Find where the given text appears and provide that cell's center as [X, Y] coordinate. 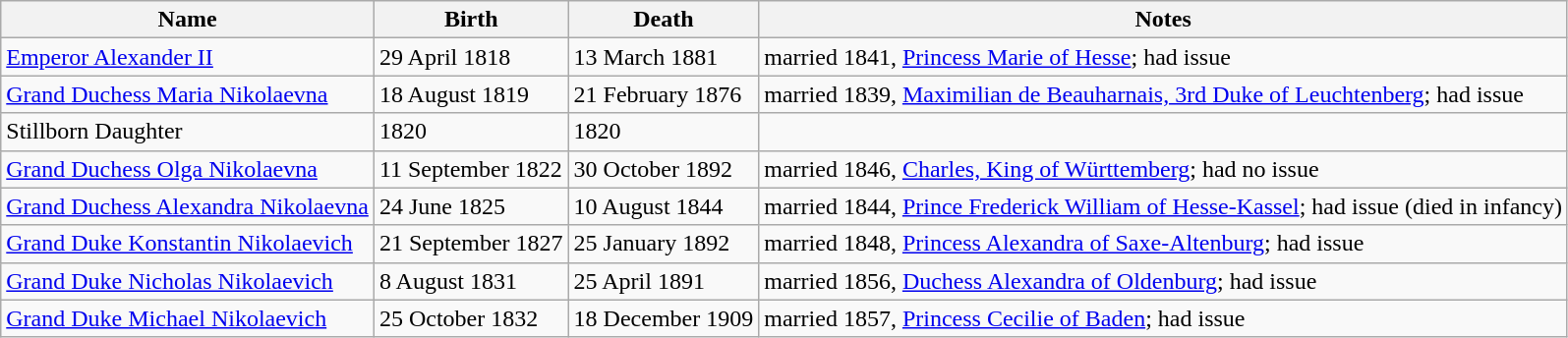
married 1841, Princess Marie of Hesse; had issue [1164, 57]
Birth [471, 20]
21 September 1827 [471, 244]
married 1856, Duchess Alexandra of Oldenburg; had issue [1164, 281]
Name [188, 20]
Notes [1164, 20]
11 September 1822 [471, 169]
Grand Duke Michael Nikolaevich [188, 318]
8 August 1831 [471, 281]
18 August 1819 [471, 94]
married 1857, Princess Cecilie of Baden; had issue [1164, 318]
married 1839, Maximilian de Beauharnais, 3rd Duke of Leuchtenberg; had issue [1164, 94]
Grand Duchess Olga Nikolaevna [188, 169]
Grand Duke Konstantin Nikolaevich [188, 244]
25 January 1892 [664, 244]
25 April 1891 [664, 281]
29 April 1818 [471, 57]
Grand Duchess Maria Nikolaevna [188, 94]
Emperor Alexander II [188, 57]
24 June 1825 [471, 206]
13 March 1881 [664, 57]
Grand Duchess Alexandra Nikolaevna [188, 206]
30 October 1892 [664, 169]
married 1846, Charles, King of Württemberg; had no issue [1164, 169]
18 December 1909 [664, 318]
Stillborn Daughter [188, 132]
married 1844, Prince Frederick William of Hesse-Kassel; had issue (died in infancy) [1164, 206]
married 1848, Princess Alexandra of Saxe-Altenburg; had issue [1164, 244]
Grand Duke Nicholas Nikolaevich [188, 281]
10 August 1844 [664, 206]
25 October 1832 [471, 318]
21 February 1876 [664, 94]
Death [664, 20]
